Extract the (X, Y) coordinate from the center of the cell holding the provided text.  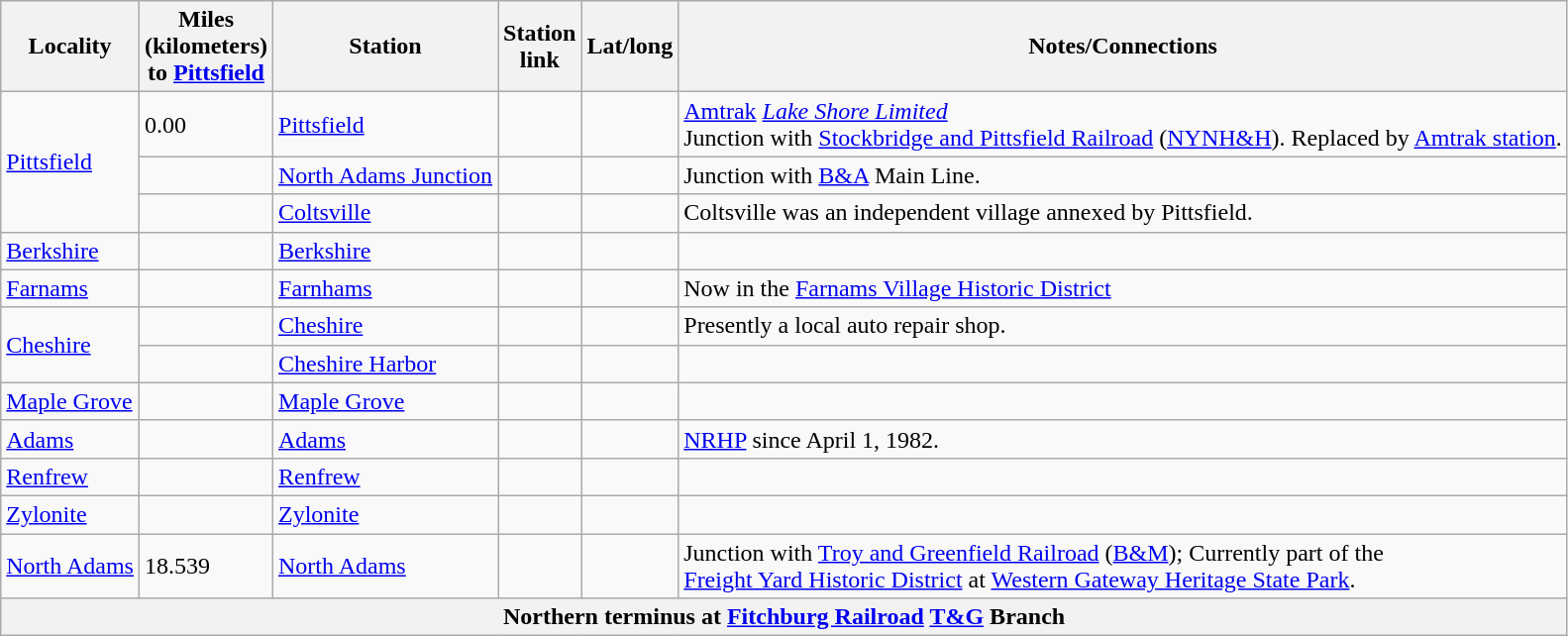
18.539 (206, 565)
Coltsville was an independent village annexed by Pittsfield. (1123, 213)
Farnhams (386, 288)
0.00 (206, 125)
Amtrak Lake Shore LimitedJunction with Stockbridge and Pittsfield Railroad (NYNH&H). Replaced by Amtrak station. (1123, 125)
Lat/long (630, 47)
NRHP since April 1, 1982. (1123, 439)
Northern terminus at Fitchburg Railroad T&G Branch (784, 617)
Locality (70, 47)
Junction with B&A Main Line. (1123, 175)
Now in the Farnams Village Historic District (1123, 288)
Cheshire Harbor (386, 364)
Farnams (70, 288)
Notes/Connections (1123, 47)
North Adams Junction (386, 175)
Miles(kilometers)to Pittsfield (206, 47)
Junction with Troy and Greenfield Railroad (B&M); Currently part of theFreight Yard Historic District at Western Gateway Heritage State Park. (1123, 565)
Coltsville (386, 213)
Station (386, 47)
Stationlink (540, 47)
Presently a local auto repair shop. (1123, 326)
